Extract the (x, y) coordinate from the center of the cell holding the provided text.  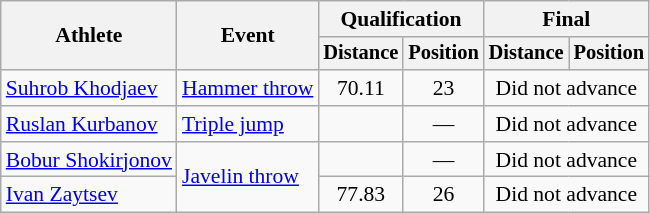
Javelin throw (248, 178)
Final (566, 19)
Qualification (400, 19)
Ivan Zaytsev (89, 195)
Triple jump (248, 124)
Ruslan Kurbanov (89, 124)
Suhrob Khodjaev (89, 88)
Bobur Shokirjonov (89, 160)
23 (443, 88)
26 (443, 195)
Athlete (89, 36)
Hammer throw (248, 88)
Event (248, 36)
70.11 (360, 88)
77.83 (360, 195)
